Detect which cell encompasses the target text, then output its (X, Y) center coordinate. 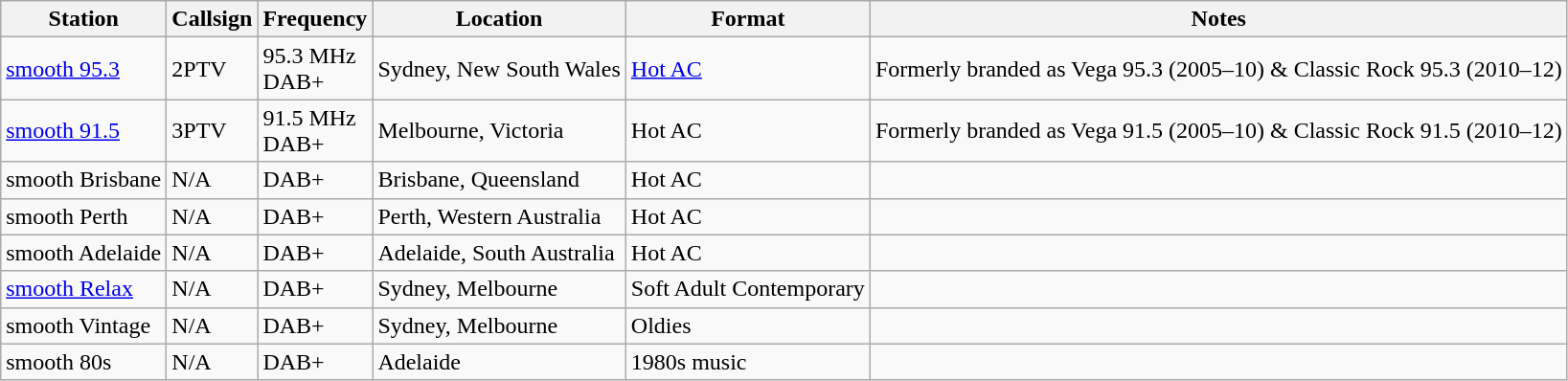
Formerly branded as Vega 95.3 (2005–10) & Classic Rock 95.3 (2010–12) (1218, 69)
Frequency (315, 19)
smooth 80s (84, 362)
1980s music (747, 362)
Callsign (213, 19)
smooth Brisbane (84, 180)
Soft Adult Contemporary (747, 289)
2PTV (213, 69)
Adelaide (499, 362)
smooth 95.3 (84, 69)
smooth 91.5 (84, 130)
Formerly branded as Vega 91.5 (2005–10) & Classic Rock 91.5 (2010–12) (1218, 130)
Format (747, 19)
Notes (1218, 19)
95.3 MHzDAB+ (315, 69)
Melbourne, Victoria (499, 130)
91.5 MHzDAB+ (315, 130)
smooth Relax (84, 289)
Sydney, New South Wales (499, 69)
smooth Perth (84, 216)
smooth Vintage (84, 325)
Location (499, 19)
Brisbane, Queensland (499, 180)
smooth Adelaide (84, 253)
Perth, Western Australia (499, 216)
Adelaide, South Australia (499, 253)
Oldies (747, 325)
Station (84, 19)
3PTV (213, 130)
